Provide the (x, y) coordinate of the cell's center where the given text is located.  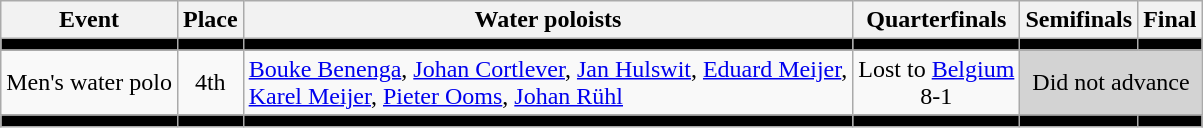
Final (1170, 20)
Semifinals (1079, 20)
Lost to Belgium 8-1 (936, 82)
Did not advance (1111, 82)
Quarterfinals (936, 20)
4th (210, 82)
Men's water polo (90, 82)
Place (210, 20)
Water poloists (548, 20)
Event (90, 20)
Bouke Benenga, Johan Cortlever, Jan Hulswit, Eduard Meijer, Karel Meijer, Pieter Ooms, Johan Rühl (548, 82)
